Extract the (x, y) coordinate from the center of the cell holding the provided text.  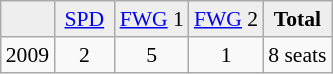
5 (152, 55)
2009 (28, 55)
8 seats (297, 55)
FWG 2 (226, 19)
2 (84, 55)
SPD (84, 19)
FWG 1 (152, 19)
1 (226, 55)
Total (297, 19)
